Find where the given text appears and provide that cell's center as [x, y] coordinate. 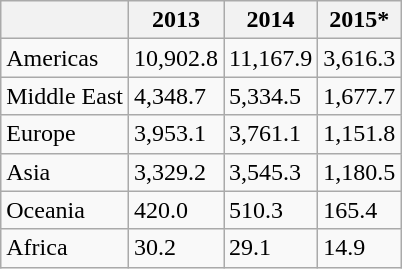
510.3 [271, 210]
1,151.8 [360, 134]
3,953.1 [176, 134]
3,545.3 [271, 172]
2014 [271, 20]
Africa [65, 248]
165.4 [360, 210]
Middle East [65, 96]
29.1 [271, 248]
14.9 [360, 248]
4,348.7 [176, 96]
30.2 [176, 248]
Europe [65, 134]
2015* [360, 20]
3,616.3 [360, 58]
1,677.7 [360, 96]
1,180.5 [360, 172]
5,334.5 [271, 96]
420.0 [176, 210]
2013 [176, 20]
Asia [65, 172]
3,761.1 [271, 134]
11,167.9 [271, 58]
Americas [65, 58]
Oceania [65, 210]
10,902.8 [176, 58]
3,329.2 [176, 172]
